Output the [X, Y] coordinate of the center of the cell containing the given text.  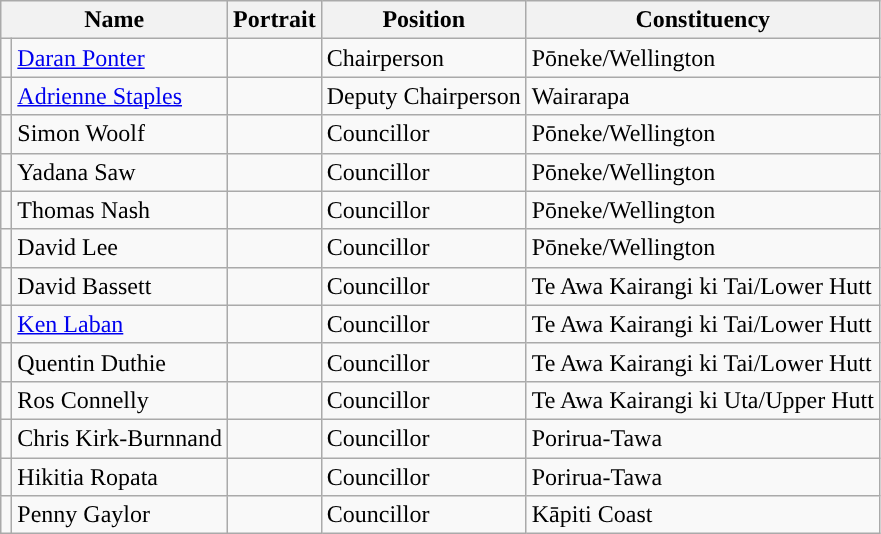
Name [114, 20]
Thomas Nash [120, 210]
Te Awa Kairangi ki Uta/Upper Hutt [702, 400]
Position [424, 20]
Wairarapa [702, 96]
Hikitia Ropata [120, 477]
Ken Laban [120, 324]
Deputy Chairperson [424, 96]
Constituency [702, 20]
Chairperson [424, 58]
Ros Connelly [120, 400]
Chris Kirk-Burnnand [120, 438]
Kāpiti Coast [702, 515]
Penny Gaylor [120, 515]
Adrienne Staples [120, 96]
David Lee [120, 248]
Portrait [275, 20]
Quentin Duthie [120, 362]
David Bassett [120, 286]
Yadana Saw [120, 172]
Daran Ponter [120, 58]
Simon Woolf [120, 134]
